Return the (X, Y) coordinate for the center point of the cell that contains the specified text.  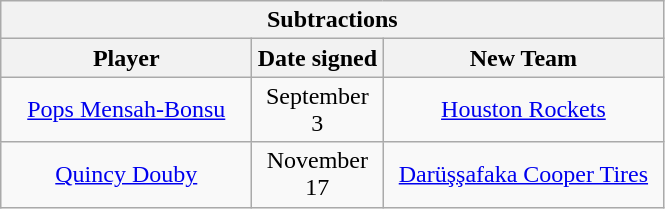
Quincy Douby (126, 174)
November 17 (318, 174)
Houston Rockets (524, 110)
Subtractions (332, 20)
Date signed (318, 58)
Player (126, 58)
Pops Mensah-Bonsu (126, 110)
New Team (524, 58)
September 3 (318, 110)
Darüşşafaka Cooper Tires (524, 174)
